Output the [X, Y] coordinate of the center of the cell containing the given text.  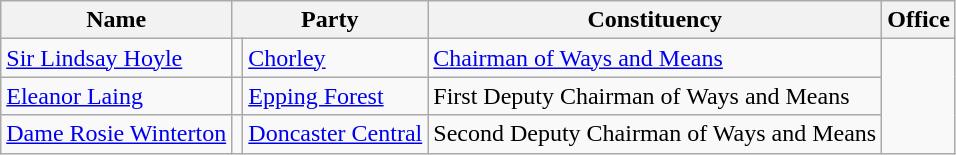
Office [919, 20]
First Deputy Chairman of Ways and Means [655, 96]
Doncaster Central [336, 134]
Chorley [336, 58]
Name [116, 20]
Party [330, 20]
Eleanor Laing [116, 96]
Second Deputy Chairman of Ways and Means [655, 134]
Constituency [655, 20]
Chairman of Ways and Means [655, 58]
Dame Rosie Winterton [116, 134]
Sir Lindsay Hoyle [116, 58]
Epping Forest [336, 96]
